Find where the given text appears and provide that cell's center as [X, Y] coordinate. 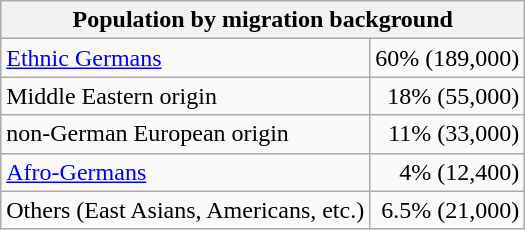
non-German European origin [186, 134]
4% (12,400) [448, 172]
Others (East Asians, Americans, etc.) [186, 210]
Ethnic Germans [186, 58]
Population by migration background [263, 20]
18% (55,000) [448, 96]
Afro-Germans [186, 172]
Middle Eastern origin [186, 96]
11% (33,000) [448, 134]
60% (189,000) [448, 58]
6.5% (21,000) [448, 210]
